Output the (x, y) coordinate of the center of the cell containing the given text.  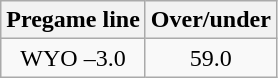
Over/under (210, 20)
Pregame line (74, 20)
WYO –3.0 (74, 58)
59.0 (210, 58)
